Find where the given text appears and provide that cell's center as [X, Y] coordinate. 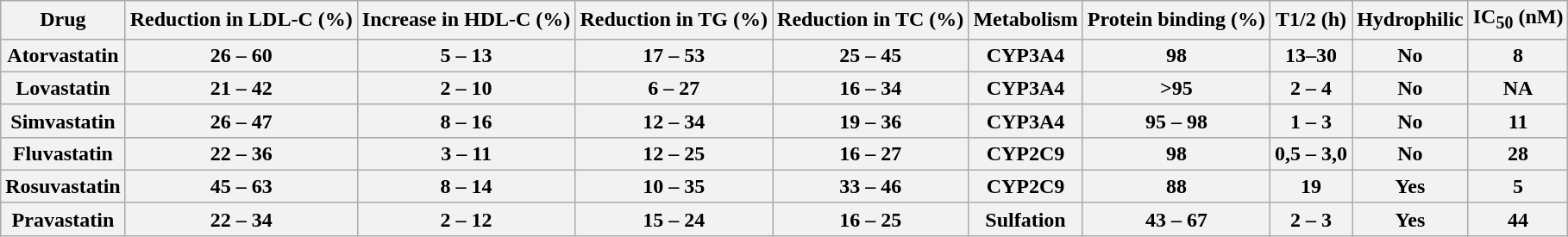
Fluvastatin [63, 153]
Increase in HDL-C (%) [466, 20]
25 – 45 [871, 55]
1 – 3 [1311, 121]
26 – 60 [241, 55]
2 – 10 [466, 88]
2 – 3 [1311, 219]
6 – 27 [674, 88]
8 – 14 [466, 186]
Atorvastatin [63, 55]
12 – 25 [674, 153]
Protein binding (%) [1176, 20]
10 – 35 [674, 186]
44 [1518, 219]
2 – 4 [1311, 88]
15 – 24 [674, 219]
IC50 (nM) [1518, 20]
Reduction in TG (%) [674, 20]
13–30 [1311, 55]
Rosuvastatin [63, 186]
T1/2 (h) [1311, 20]
16 – 34 [871, 88]
33 – 46 [871, 186]
11 [1518, 121]
Metabolism [1025, 20]
8 [1518, 55]
22 – 36 [241, 153]
Pravastatin [63, 219]
28 [1518, 153]
0,5 – 3,0 [1311, 153]
88 [1176, 186]
>95 [1176, 88]
22 – 34 [241, 219]
95 – 98 [1176, 121]
Lovastatin [63, 88]
3 – 11 [466, 153]
16 – 27 [871, 153]
Sulfation [1025, 219]
2 – 12 [466, 219]
19 [1311, 186]
43 – 67 [1176, 219]
Drug [63, 20]
NA [1518, 88]
5 – 13 [466, 55]
Reduction in TC (%) [871, 20]
16 – 25 [871, 219]
19 – 36 [871, 121]
Simvastatin [63, 121]
45 – 63 [241, 186]
5 [1518, 186]
Hydrophilic [1411, 20]
12 – 34 [674, 121]
17 – 53 [674, 55]
26 – 47 [241, 121]
8 – 16 [466, 121]
Reduction in LDL-C (%) [241, 20]
21 – 42 [241, 88]
